Extract the [x, y] coordinate from the center of the cell holding the provided text.  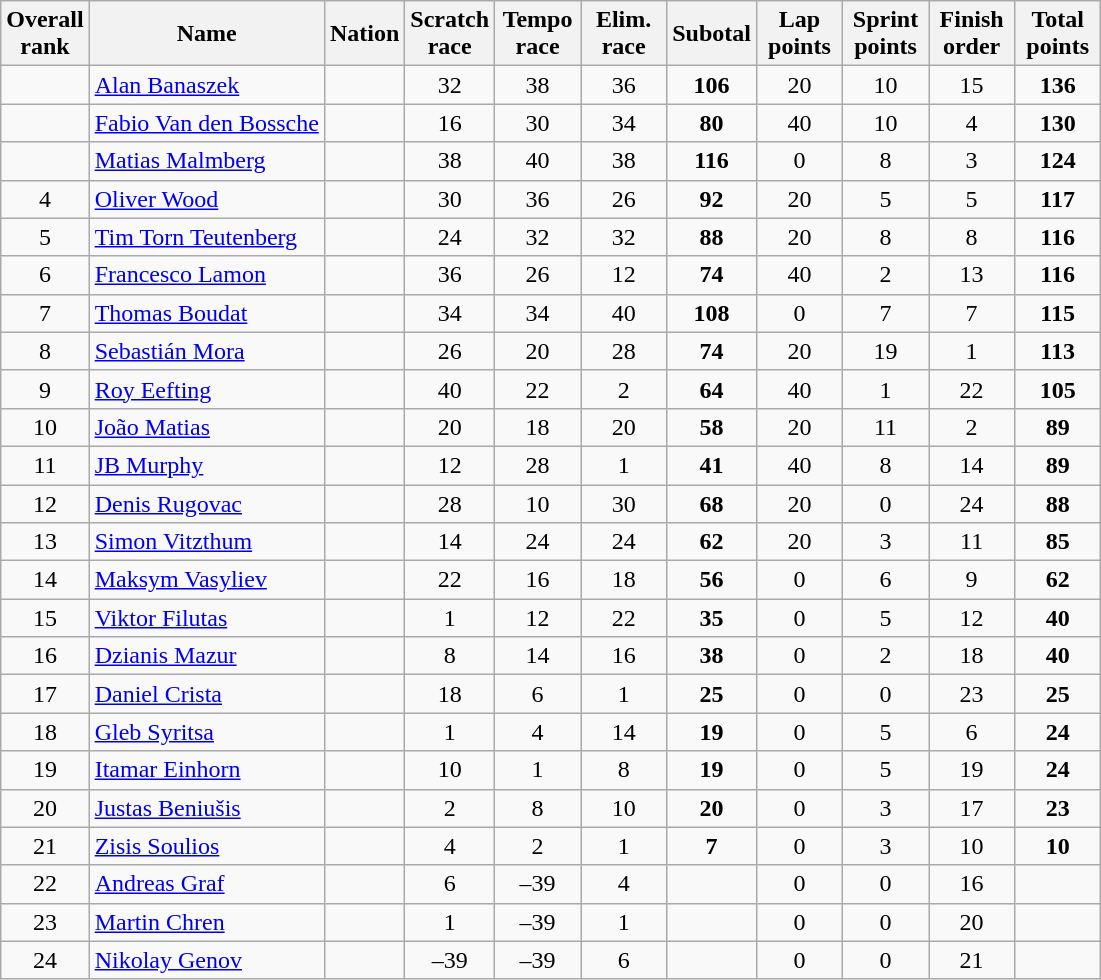
Itamar Einhorn [206, 770]
58 [712, 427]
Lap points [799, 34]
130 [1058, 123]
106 [712, 85]
Scratch race [450, 34]
Oliver Wood [206, 199]
Andreas Graf [206, 884]
Gleb Syritsa [206, 732]
Name [206, 34]
113 [1058, 351]
Daniel Crista [206, 694]
Fabio Van den Bossche [206, 123]
João Matias [206, 427]
Simon Vitzthum [206, 542]
Tim Torn Teutenberg [206, 237]
124 [1058, 161]
Subotal [712, 34]
Matias Malmberg [206, 161]
Tempo race [538, 34]
Finish order [972, 34]
Roy Eefting [206, 389]
Nation [364, 34]
Zisis Soulios [206, 846]
Dzianis Mazur [206, 656]
Overall rank [45, 34]
92 [712, 199]
JB Murphy [206, 465]
Total points [1058, 34]
Sprint points [885, 34]
64 [712, 389]
Viktor Filutas [206, 618]
Francesco Lamon [206, 275]
Elim. race [624, 34]
41 [712, 465]
68 [712, 503]
Justas Beniušis [206, 808]
80 [712, 123]
117 [1058, 199]
Maksym Vasyliev [206, 580]
Thomas Boudat [206, 313]
Alan Banaszek [206, 85]
Nikolay Genov [206, 960]
136 [1058, 85]
Sebastián Mora [206, 351]
56 [712, 580]
105 [1058, 389]
85 [1058, 542]
108 [712, 313]
115 [1058, 313]
35 [712, 618]
Martin Chren [206, 922]
Denis Rugovac [206, 503]
